Pinpoint the cell where the given text exists, returning its (x, y) midpoint coordinate. 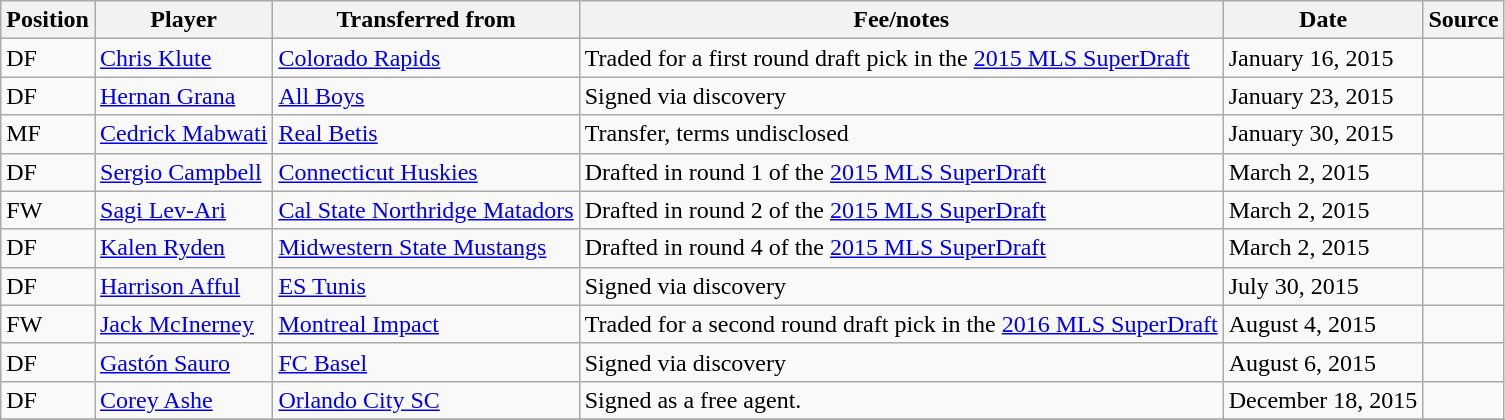
January 30, 2015 (1323, 134)
Traded for a second round draft pick in the 2016 MLS SuperDraft (901, 324)
Harrison Afful (183, 286)
ES Tunis (426, 286)
December 18, 2015 (1323, 400)
Jack McInerney (183, 324)
Fee/notes (901, 20)
Colorado Rapids (426, 58)
August 6, 2015 (1323, 362)
Cal State Northridge Matadors (426, 210)
Connecticut Huskies (426, 172)
Kalen Ryden (183, 248)
Montreal Impact (426, 324)
Sergio Campbell (183, 172)
July 30, 2015 (1323, 286)
August 4, 2015 (1323, 324)
Drafted in round 2 of the 2015 MLS SuperDraft (901, 210)
FC Basel (426, 362)
Real Betis (426, 134)
Chris Klute (183, 58)
Player (183, 20)
Date (1323, 20)
All Boys (426, 96)
Sagi Lev-Ari (183, 210)
Orlando City SC (426, 400)
Transferred from (426, 20)
MF (48, 134)
Position (48, 20)
Signed as a free agent. (901, 400)
Transfer, terms undisclosed (901, 134)
Source (1464, 20)
Traded for a first round draft pick in the 2015 MLS SuperDraft (901, 58)
Drafted in round 1 of the 2015 MLS SuperDraft (901, 172)
Cedrick Mabwati (183, 134)
Hernan Grana (183, 96)
Gastón Sauro (183, 362)
January 16, 2015 (1323, 58)
Drafted in round 4 of the 2015 MLS SuperDraft (901, 248)
Corey Ashe (183, 400)
January 23, 2015 (1323, 96)
Midwestern State Mustangs (426, 248)
